Locate the cell with the specified text and output its [X, Y] center coordinate. 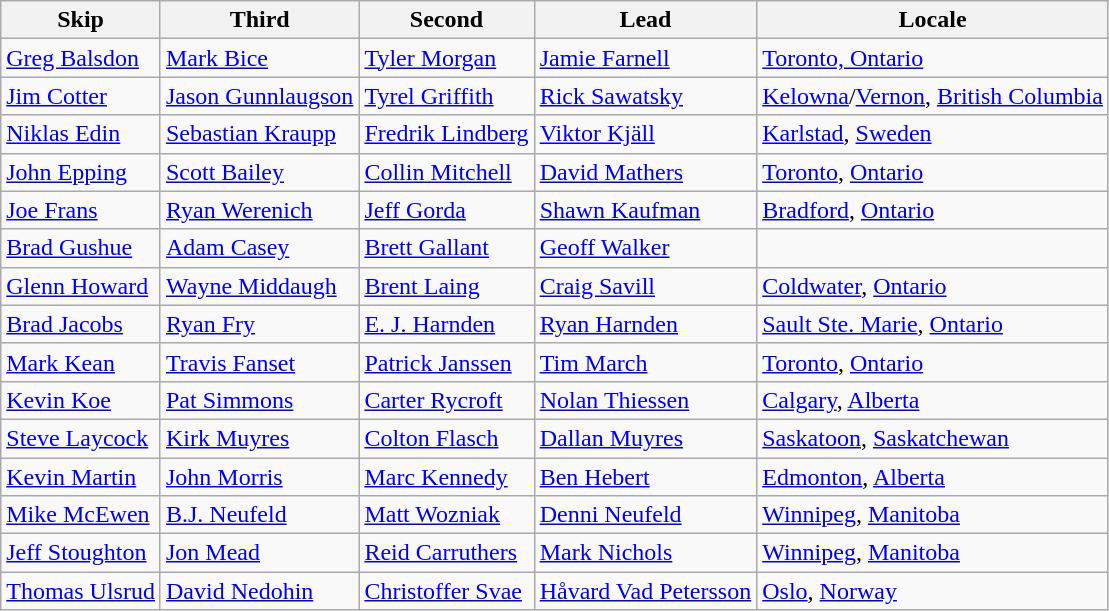
Kirk Muyres [259, 438]
Jeff Stoughton [81, 553]
Glenn Howard [81, 286]
Matt Wozniak [446, 515]
Nolan Thiessen [646, 400]
Shawn Kaufman [646, 210]
Marc Kennedy [446, 477]
Tim March [646, 362]
Bradford, Ontario [933, 210]
Jamie Farnell [646, 58]
Karlstad, Sweden [933, 134]
Locale [933, 20]
Mark Bice [259, 58]
Sault Ste. Marie, Ontario [933, 324]
Colton Flasch [446, 438]
Calgary, Alberta [933, 400]
Thomas Ulsrud [81, 591]
Mark Nichols [646, 553]
Wayne Middaugh [259, 286]
Viktor Kjäll [646, 134]
Ben Hebert [646, 477]
Rick Sawatsky [646, 96]
Steve Laycock [81, 438]
Brad Gushue [81, 248]
Edmonton, Alberta [933, 477]
Skip [81, 20]
Brad Jacobs [81, 324]
Kevin Martin [81, 477]
John Epping [81, 172]
Brent Laing [446, 286]
Jason Gunnlaugson [259, 96]
Reid Carruthers [446, 553]
Christoffer Svae [446, 591]
Lead [646, 20]
Kelowna/Vernon, British Columbia [933, 96]
Ryan Werenich [259, 210]
Mark Kean [81, 362]
Kevin Koe [81, 400]
Brett Gallant [446, 248]
Jim Cotter [81, 96]
Adam Casey [259, 248]
Jon Mead [259, 553]
Geoff Walker [646, 248]
Mike McEwen [81, 515]
Dallan Muyres [646, 438]
Saskatoon, Saskatchewan [933, 438]
Jeff Gorda [446, 210]
Third [259, 20]
Oslo, Norway [933, 591]
Fredrik Lindberg [446, 134]
Joe Frans [81, 210]
John Morris [259, 477]
Sebastian Kraupp [259, 134]
Pat Simmons [259, 400]
Ryan Fry [259, 324]
B.J. Neufeld [259, 515]
Scott Bailey [259, 172]
Tyler Morgan [446, 58]
Håvard Vad Petersson [646, 591]
Carter Rycroft [446, 400]
Patrick Janssen [446, 362]
Second [446, 20]
Denni Neufeld [646, 515]
Collin Mitchell [446, 172]
Tyrel Griffith [446, 96]
Niklas Edin [81, 134]
E. J. Harnden [446, 324]
Coldwater, Ontario [933, 286]
Ryan Harnden [646, 324]
Greg Balsdon [81, 58]
David Nedohin [259, 591]
Travis Fanset [259, 362]
David Mathers [646, 172]
Craig Savill [646, 286]
